Return [X, Y] of the center of cell containing provided text 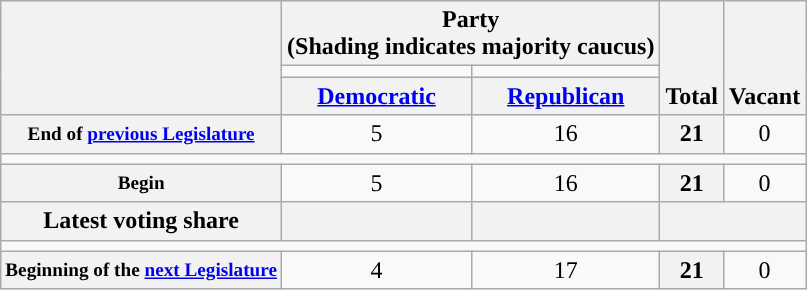
Republican [566, 96]
Beginning of the next Legislature [142, 270]
Latest voting share [142, 221]
Total [692, 58]
17 [566, 270]
Vacant [764, 58]
End of previous Legislature [142, 134]
Democratic [377, 96]
Begin [142, 183]
Party (Shading indicates majority caucus) [471, 34]
4 [377, 270]
